Identify which cell holds the provided text, then report its [X, Y] central coordinate. 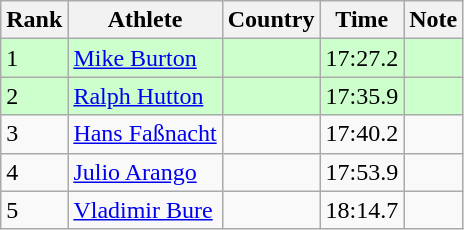
Ralph Hutton [145, 96]
3 [34, 134]
1 [34, 58]
Hans Faßnacht [145, 134]
5 [34, 210]
Country [271, 20]
17:27.2 [362, 58]
17:40.2 [362, 134]
Julio Arango [145, 172]
Rank [34, 20]
2 [34, 96]
Time [362, 20]
4 [34, 172]
17:35.9 [362, 96]
17:53.9 [362, 172]
Note [434, 20]
Mike Burton [145, 58]
18:14.7 [362, 210]
Vladimir Bure [145, 210]
Athlete [145, 20]
